Extract the (x, y) coordinate from the center of the cell holding the provided text.  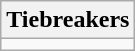
Tiebreakers (68, 20)
